Return (X, Y) of the center of cell containing provided text 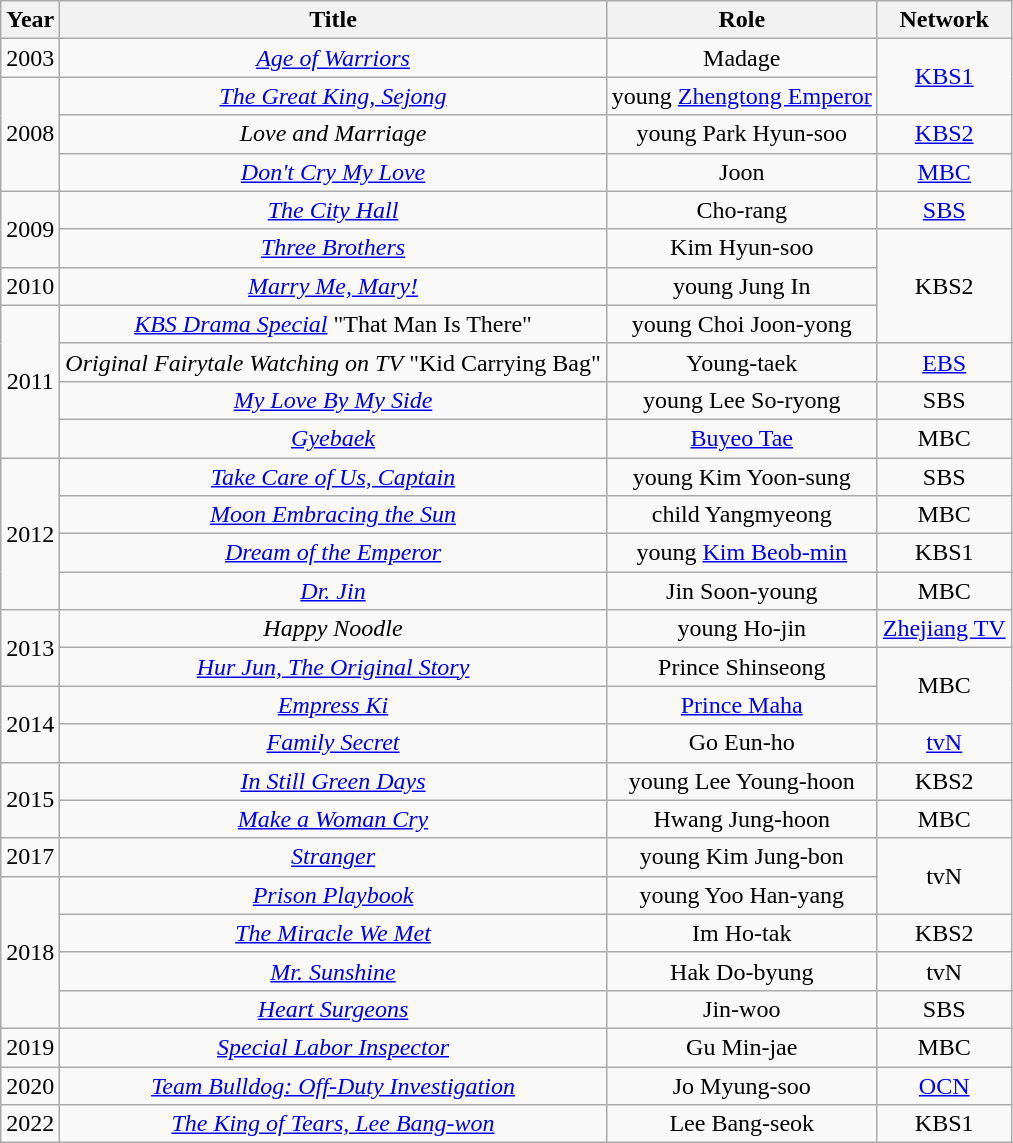
young Jung In (742, 286)
Special Labor Inspector (333, 1047)
young Yoo Han-yang (742, 895)
2008 (30, 134)
Gu Min-jae (742, 1047)
The City Hall (333, 210)
young Zhengtong Emperor (742, 96)
Take Care of Us, Captain (333, 477)
young Park Hyun-soo (742, 134)
Prince Shinseong (742, 667)
Moon Embracing the Sun (333, 515)
2019 (30, 1047)
young Lee So-ryong (742, 400)
Stranger (333, 857)
Year (30, 20)
Age of Warriors (333, 58)
Marry Me, Mary! (333, 286)
The King of Tears, Lee Bang-won (333, 1124)
EBS (944, 362)
Original Fairytale Watching on TV "Kid Carrying Bag" (333, 362)
Lee Bang-seok (742, 1124)
Love and Marriage (333, 134)
Heart Surgeons (333, 1009)
Mr. Sunshine (333, 971)
Prison Playbook (333, 895)
2010 (30, 286)
child Yangmyeong (742, 515)
Hwang Jung-hoon (742, 819)
My Love By My Side (333, 400)
Three Brothers (333, 248)
Network (944, 20)
Zhejiang TV (944, 629)
young Kim Yoon-sung (742, 477)
The Miracle We Met (333, 933)
2017 (30, 857)
2020 (30, 1085)
young Kim Jung-bon (742, 857)
Gyebaek (333, 438)
Title (333, 20)
Joon (742, 172)
Team Bulldog: Off-Duty Investigation (333, 1085)
young Kim Beob-min (742, 553)
2018 (30, 952)
Make a Woman Cry (333, 819)
2015 (30, 800)
Hur Jun, The Original Story (333, 667)
Dr. Jin (333, 591)
Im Ho-tak (742, 933)
Happy Noodle (333, 629)
Cho-rang (742, 210)
Kim Hyun-soo (742, 248)
Prince Maha (742, 705)
Role (742, 20)
Empress Ki (333, 705)
Hak Do-byung (742, 971)
Madage (742, 58)
2022 (30, 1124)
Family Secret (333, 743)
In Still Green Days (333, 781)
Dream of the Emperor (333, 553)
Young-taek (742, 362)
OCN (944, 1085)
KBS Drama Special "That Man Is There" (333, 324)
Jin-woo (742, 1009)
2009 (30, 229)
Go Eun-ho (742, 743)
Jo Myung-soo (742, 1085)
Buyeo Tae (742, 438)
2011 (30, 381)
young Choi Joon-yong (742, 324)
2013 (30, 648)
2003 (30, 58)
young Lee Young-hoon (742, 781)
young Ho-jin (742, 629)
2014 (30, 724)
The Great King, Sejong (333, 96)
Jin Soon-young (742, 591)
2012 (30, 534)
Don't Cry My Love (333, 172)
